Scan for the cell matching the given text and deliver its (x, y) coordinate at center. 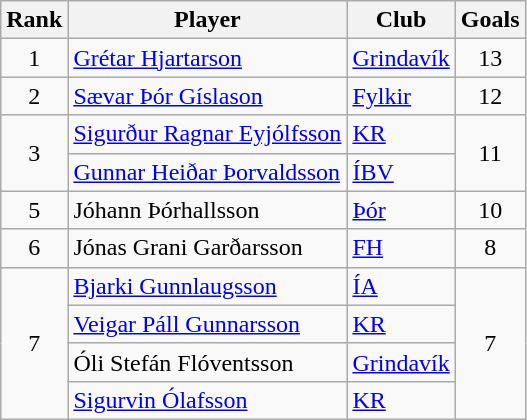
8 (490, 248)
12 (490, 96)
Sigurður Ragnar Eyjólfsson (208, 134)
Player (208, 20)
Veigar Páll Gunnarsson (208, 324)
Sigurvin Ólafsson (208, 400)
Þór (401, 210)
5 (34, 210)
11 (490, 153)
13 (490, 58)
6 (34, 248)
FH (401, 248)
Óli Stefán Flóventsson (208, 362)
1 (34, 58)
Jóhann Þórhallsson (208, 210)
Goals (490, 20)
ÍA (401, 286)
2 (34, 96)
Club (401, 20)
Rank (34, 20)
Grétar Hjartarson (208, 58)
Jónas Grani Garðarsson (208, 248)
Gunnar Heiðar Þorvaldsson (208, 172)
3 (34, 153)
Fylkir (401, 96)
10 (490, 210)
Bjarki Gunnlaugsson (208, 286)
Sævar Þór Gíslason (208, 96)
ÍBV (401, 172)
